Locate the cell with the specified text and output its (X, Y) center coordinate. 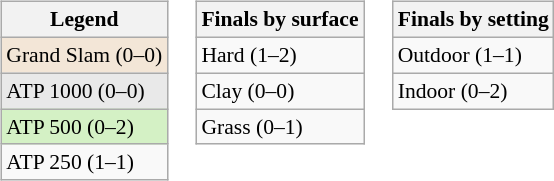
Grass (0–1) (280, 127)
ATP 1000 (0–0) (84, 91)
ATP 500 (0–2) (84, 127)
Grand Slam (0–0) (84, 55)
Hard (1–2) (280, 55)
Legend (84, 20)
Finals by surface (280, 20)
Indoor (0–2) (474, 91)
ATP 250 (1–1) (84, 162)
Outdoor (1–1) (474, 55)
Finals by setting (474, 20)
Clay (0–0) (280, 91)
